Extract the [x, y] coordinate from the center of the cell holding the provided text.  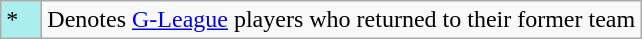
* [22, 20]
Denotes G-League players who returned to their former team [342, 20]
